Return the (X, Y) coordinate for the center point of the cell that contains the specified text.  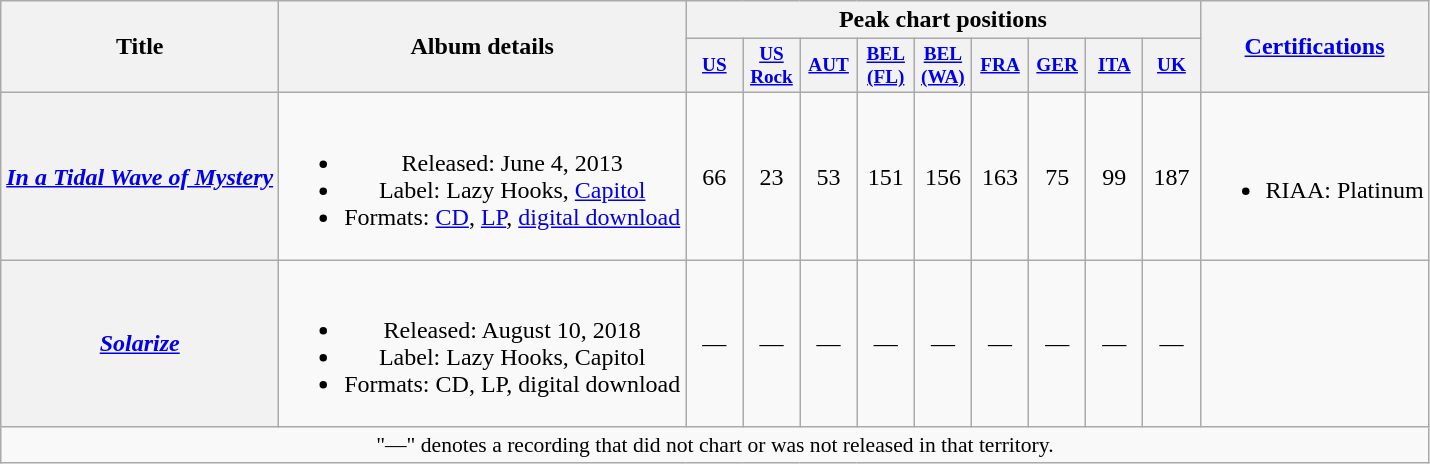
AUT (828, 66)
53 (828, 176)
99 (1114, 176)
75 (1058, 176)
Album details (482, 47)
187 (1172, 176)
Released: August 10, 2018Label: Lazy Hooks, CapitolFormats: CD, LP, digital download (482, 344)
UK (1172, 66)
Peak chart positions (943, 20)
BEL(FL) (886, 66)
In a Tidal Wave of Mystery (140, 176)
US (714, 66)
RIAA: Platinum (1314, 176)
66 (714, 176)
GER (1058, 66)
Certifications (1314, 47)
ITA (1114, 66)
Solarize (140, 344)
USRock (772, 66)
163 (1000, 176)
FRA (1000, 66)
23 (772, 176)
Released: June 4, 2013Label: Lazy Hooks, CapitolFormats: CD, LP, digital download (482, 176)
151 (886, 176)
Title (140, 47)
156 (942, 176)
"—" denotes a recording that did not chart or was not released in that territory. (715, 445)
BEL(WA) (942, 66)
